Identify which cell holds the provided text, then report its (x, y) central coordinate. 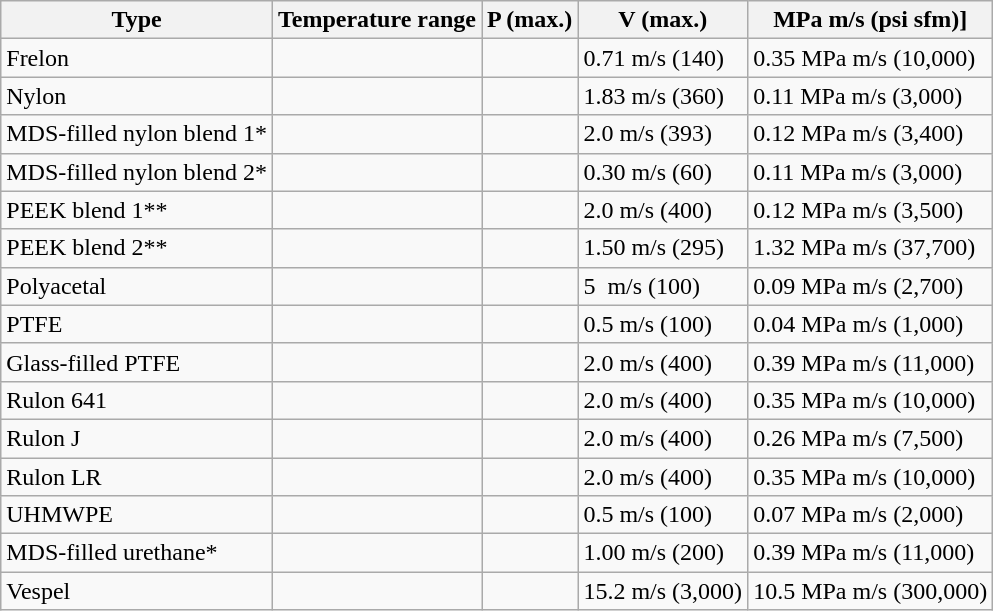
P (max.) (530, 20)
Nylon (137, 96)
Type (137, 20)
Frelon (137, 58)
Polyacetal (137, 286)
0.12 MPa m/s (3,500) (870, 210)
Temperature range (376, 20)
MDS-filled urethane* (137, 553)
1.32 MPa m/s (37,700) (870, 248)
MDS-filled nylon blend 2* (137, 172)
Glass-filled PTFE (137, 362)
Rulon LR (137, 477)
0.04 MPa m/s (1,000) (870, 324)
0.12 MPa m/s (3,400) (870, 134)
PEEK blend 2** (137, 248)
0.09 MPa m/s (2,700) (870, 286)
V (max.) (663, 20)
UHMWPE (137, 515)
0.26 MPa m/s (7,500) (870, 438)
1.00 m/s (200) (663, 553)
Vespel (137, 591)
Rulon 641 (137, 400)
15.2 m/s (3,000) (663, 591)
5 m/s (100) (663, 286)
0.07 MPa m/s (2,000) (870, 515)
PTFE (137, 324)
10.5 MPa m/s (300,000) (870, 591)
PEEK blend 1** (137, 210)
1.50 m/s (295) (663, 248)
0.71 m/s (140) (663, 58)
0.30 m/s (60) (663, 172)
Rulon J (137, 438)
1.83 m/s (360) (663, 96)
2.0 m/s (393) (663, 134)
MDS-filled nylon blend 1* (137, 134)
MPa m/s (psi sfm)] (870, 20)
